Detect which cell encompasses the target text, then output its (x, y) center coordinate. 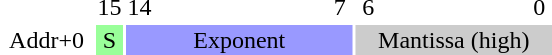
S (110, 40)
Exponent (239, 40)
Addr+0 (46, 40)
Mantissa (high) (454, 40)
